Find where the given text appears and provide that cell's center as [x, y] coordinate. 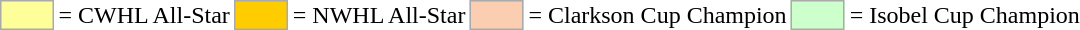
= NWHL All-Star [379, 15]
= CWHL All-Star [144, 15]
= Clarkson Cup Champion [658, 15]
